Provide the [x, y] coordinate of the cell's center where the given text is located.  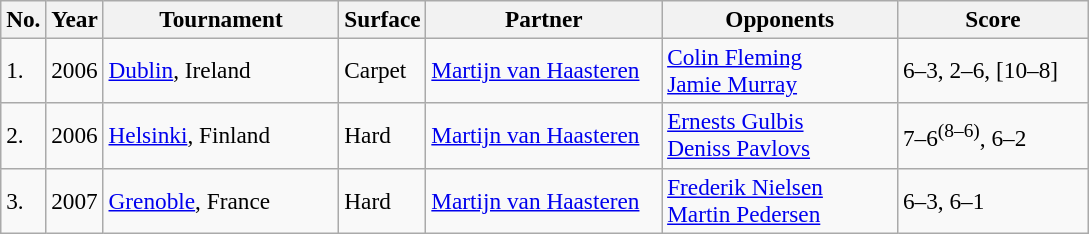
Score [994, 19]
Frederik Nielsen Martin Pedersen [780, 200]
Carpet [382, 70]
Grenoble, France [221, 200]
3. [24, 200]
Tournament [221, 19]
6–3, 6–1 [994, 200]
Colin Fleming Jamie Murray [780, 70]
6–3, 2–6, [10–8] [994, 70]
No. [24, 19]
Helsinki, Finland [221, 136]
Ernests Gulbis Deniss Pavlovs [780, 136]
7–6(8–6), 6–2 [994, 136]
Opponents [780, 19]
2. [24, 136]
2007 [74, 200]
Dublin, Ireland [221, 70]
Partner [544, 19]
Year [74, 19]
Surface [382, 19]
1. [24, 70]
